Locate the cell with the specified text and output its [x, y] center coordinate. 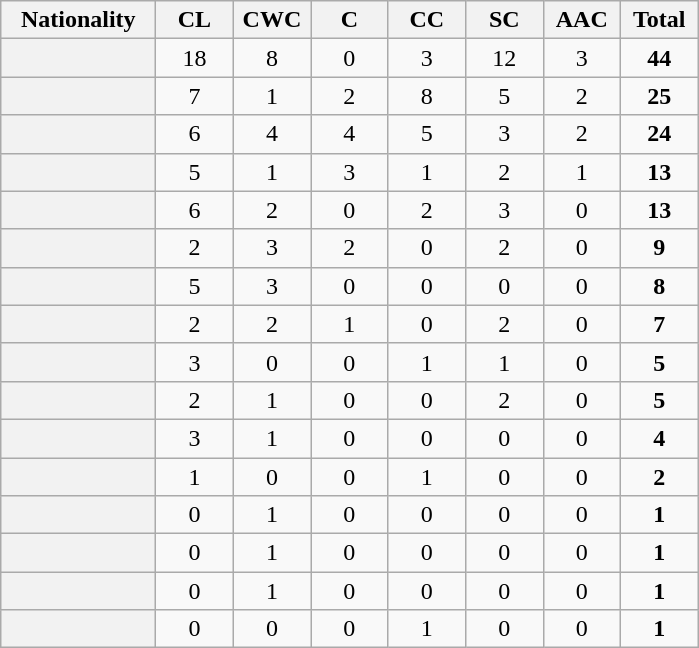
Nationality [78, 20]
24 [659, 134]
SC [504, 20]
18 [194, 58]
CL [194, 20]
Total [659, 20]
25 [659, 96]
CC [426, 20]
C [350, 20]
9 [659, 248]
44 [659, 58]
AAC [582, 20]
12 [504, 58]
CWC [272, 20]
